Pinpoint the cell where the given text exists, returning its [X, Y] midpoint coordinate. 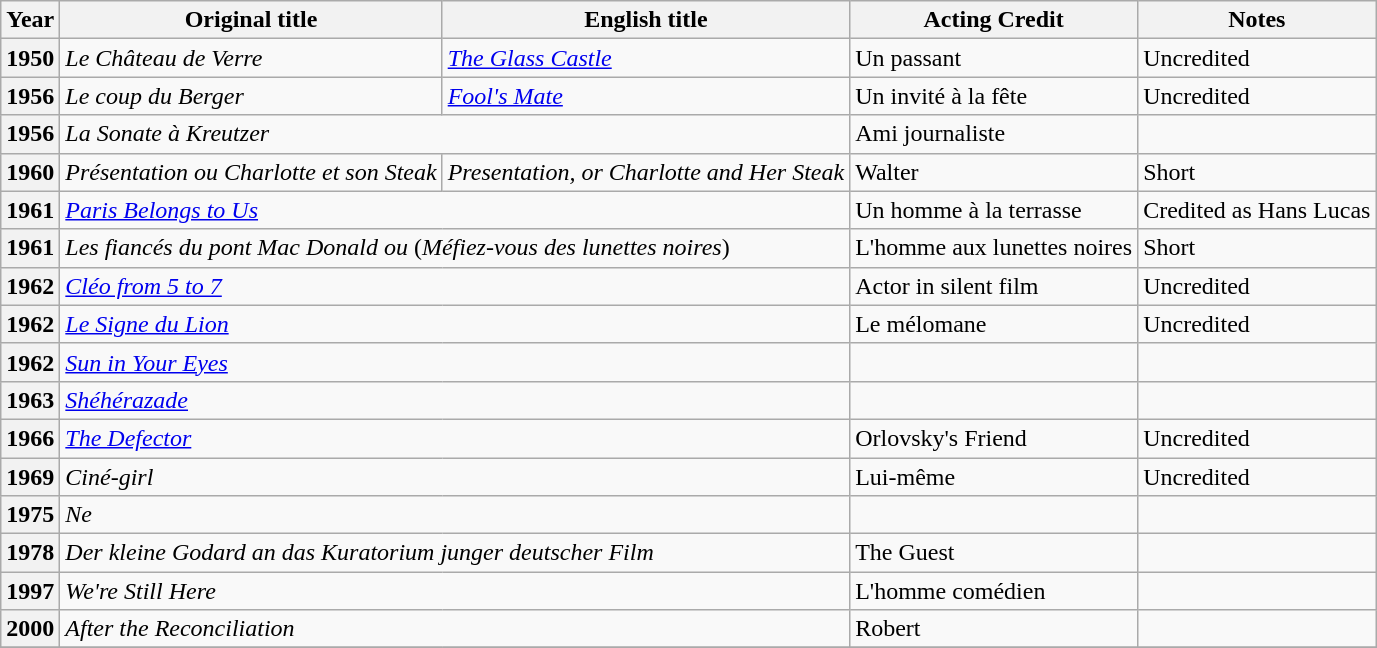
1975 [30, 515]
Robert [994, 629]
Credited as Hans Lucas [1257, 210]
Paris Belongs to Us [455, 210]
1997 [30, 591]
Walter [994, 172]
Le Signe du Lion [455, 324]
Orlovsky's Friend [994, 438]
Lui-même [994, 477]
1978 [30, 553]
Un homme à la terrasse [994, 210]
Ciné-girl [455, 477]
1969 [30, 477]
Ne [455, 515]
2000 [30, 629]
Year [30, 20]
Der kleine Godard an das Kuratorium junger deutscher Film [455, 553]
1966 [30, 438]
The Guest [994, 553]
Cléo from 5 to 7 [455, 286]
Un passant [994, 58]
L'homme comédien [994, 591]
La Sonate à Kreutzer [455, 134]
After the Reconciliation [455, 629]
The Glass Castle [646, 58]
Original title [251, 20]
Notes [1257, 20]
Acting Credit [994, 20]
Le mélomane [994, 324]
The Defector [455, 438]
Actor in silent film [994, 286]
Le Château de Verre [251, 58]
L'homme aux lunettes noires [994, 248]
Presentation, or Charlotte and Her Steak [646, 172]
Shéhérazade [455, 400]
Ami journaliste [994, 134]
1960 [30, 172]
1950 [30, 58]
Présentation ou Charlotte et son Steak [251, 172]
We're Still Here [455, 591]
Un invité à la fête [994, 96]
Fool's Mate [646, 96]
1963 [30, 400]
English title [646, 20]
Le coup du Berger [251, 96]
Sun in Your Eyes [455, 362]
Les fiancés du pont Mac Donald ou (Méfiez-vous des lunettes noires) [455, 248]
